Pinpoint the cell where the given text exists, returning its [x, y] midpoint coordinate. 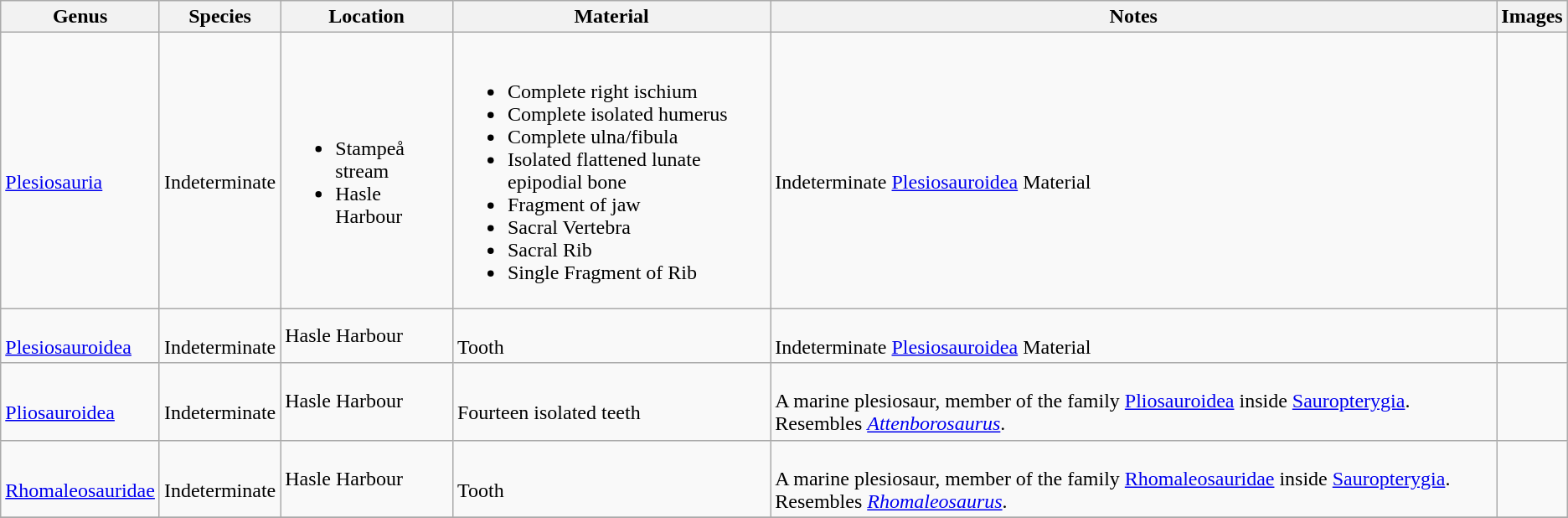
Material [611, 17]
Location [367, 17]
Pliosauroidea [80, 401]
Stampeå streamHasle Harbour [367, 171]
Plesiosauroidea [80, 335]
Notes [1134, 17]
Genus [80, 17]
Fourteen isolated teeth [611, 401]
Plesiosauria [80, 171]
Species [219, 17]
Rhomaleosauridae [80, 479]
A marine plesiosaur, member of the family Rhomaleosauridae inside Sauropterygia. Resembles Rhomaleosaurus. [1134, 479]
A marine plesiosaur, member of the family Pliosauroidea inside Sauropterygia. Resembles Attenborosaurus. [1134, 401]
Images [1532, 17]
